For the text-containing cell, return its midpoint in [x, y] coordinate format. 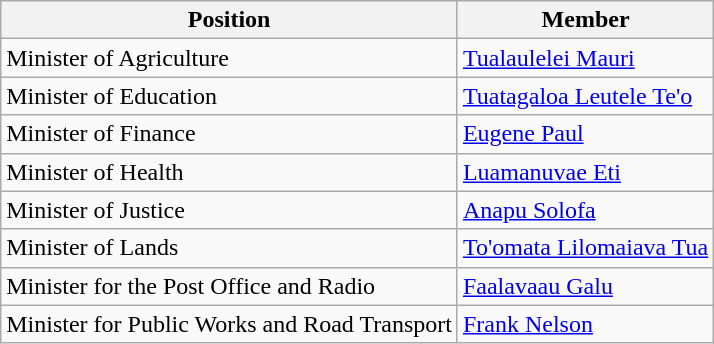
To'omata Lilomaiava Tua [585, 248]
Minister of Finance [230, 134]
Minister of Health [230, 172]
Minister of Justice [230, 210]
Anapu Solofa [585, 210]
Frank Nelson [585, 324]
Tuatagaloa Leutele Te'o [585, 96]
Faalavaau Galu [585, 286]
Eugene Paul [585, 134]
Position [230, 20]
Member [585, 20]
Tualaulelei Mauri [585, 58]
Minister of Education [230, 96]
Minister for Public Works and Road Transport [230, 324]
Minister of Lands [230, 248]
Minister for the Post Office and Radio [230, 286]
Minister of Agriculture [230, 58]
Luamanuvae Eti [585, 172]
